Extract the [x, y] coordinate from the center of the cell holding the provided text.  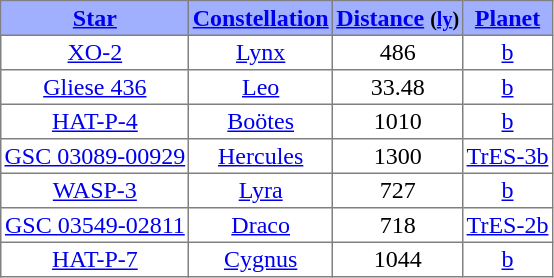
1010 [397, 121]
Gliese 436 [95, 87]
Star [95, 18]
WASP-3 [95, 190]
Draco [261, 225]
1044 [397, 259]
HAT-P-4 [95, 121]
1300 [397, 156]
Hercules [261, 156]
Constellation [261, 18]
TrES-3b [508, 156]
727 [397, 190]
Cygnus [261, 259]
Boötes [261, 121]
HAT-P-7 [95, 259]
Lyra [261, 190]
Planet [508, 18]
GSC 03089-00929 [95, 156]
GSC 03549-02811 [95, 225]
TrES-2b [508, 225]
Distance (ly) [397, 18]
33.48 [397, 87]
Leo [261, 87]
486 [397, 52]
XO-2 [95, 52]
Lynx [261, 52]
718 [397, 225]
